Find where the given text appears and provide that cell's center as [x, y] coordinate. 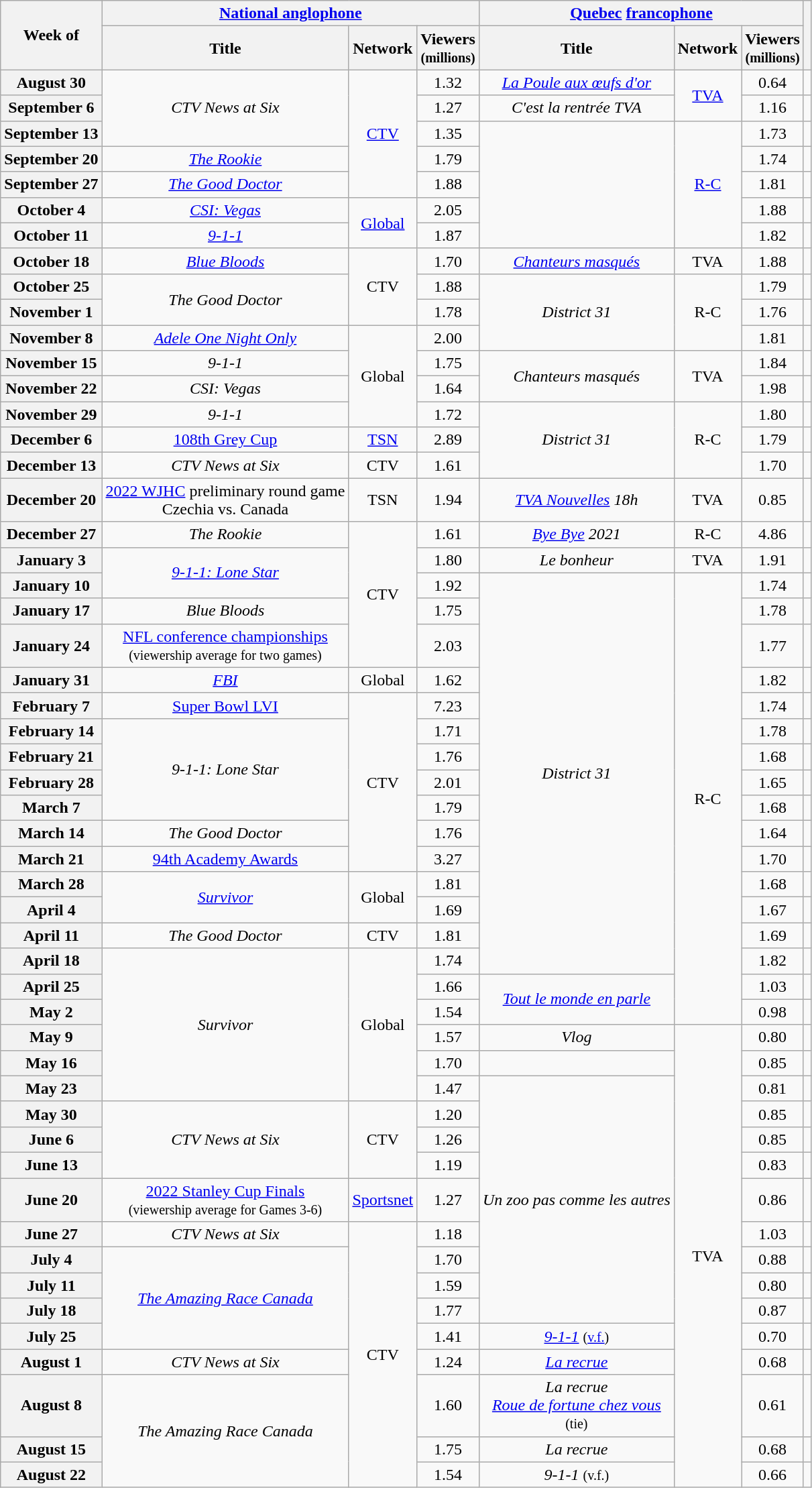
December 27 [51, 534]
1.87 [448, 235]
March 7 [51, 808]
1.35 [448, 133]
1.16 [772, 108]
March 14 [51, 834]
April 18 [51, 961]
1.98 [772, 389]
1.84 [772, 363]
January 24 [51, 645]
Le bonheur [577, 560]
November 8 [51, 337]
1.66 [448, 986]
2022 Stanley Cup Finals(viewership average for Games 3-6) [225, 1199]
July 18 [51, 1311]
June 20 [51, 1199]
0.64 [772, 82]
2.00 [448, 337]
June 13 [51, 1165]
NFL conference championships(viewership average for two games) [225, 645]
February 14 [51, 731]
0.86 [772, 1199]
September 13 [51, 133]
January 31 [51, 680]
June 6 [51, 1139]
January 17 [51, 611]
August 30 [51, 82]
0.70 [772, 1336]
108th Grey Cup [225, 440]
0.88 [772, 1260]
National anglophone [290, 13]
August 1 [51, 1362]
2.01 [448, 783]
December 6 [51, 440]
May 23 [51, 1088]
0.87 [772, 1311]
Un zoo pas comme les autres [577, 1200]
1.24 [448, 1362]
1.91 [772, 560]
2.05 [448, 210]
October 4 [51, 210]
November 1 [51, 312]
July 4 [51, 1260]
June 27 [51, 1235]
3.27 [448, 859]
2.89 [448, 440]
October 11 [51, 235]
La Poule aux œufs d'or [577, 82]
May 2 [51, 1012]
1.19 [448, 1165]
2022 WJHC preliminary round gameCzechia vs. Canada [225, 500]
FBI [225, 680]
1.57 [448, 1037]
1.32 [448, 82]
April 25 [51, 986]
1.47 [448, 1088]
1.72 [448, 414]
TVA Nouvelles 18h [577, 500]
November 15 [51, 363]
0.81 [772, 1088]
February 21 [51, 756]
April 4 [51, 910]
May 9 [51, 1037]
94th Academy Awards [225, 859]
4.86 [772, 534]
Week of [51, 35]
March 21 [51, 859]
0.98 [772, 1012]
1.71 [448, 731]
July 25 [51, 1336]
1.18 [448, 1235]
December 13 [51, 465]
1.65 [772, 783]
Tout le monde en parle [577, 999]
Super Bowl LVI [225, 705]
0.66 [772, 1475]
May 16 [51, 1063]
November 22 [51, 389]
1.41 [448, 1336]
August 15 [51, 1449]
0.83 [772, 1165]
March 28 [51, 884]
C'est la rentrée TVA [577, 108]
October 25 [51, 286]
1.20 [448, 1114]
January 3 [51, 560]
Bye Bye 2021 [577, 534]
1.67 [772, 910]
September 27 [51, 184]
1.60 [448, 1406]
La recrueRoue de fortune chez vous(tie) [577, 1406]
2.03 [448, 645]
August 22 [51, 1475]
February 28 [51, 783]
September 20 [51, 159]
January 10 [51, 585]
1.26 [448, 1139]
0.61 [772, 1406]
October 18 [51, 261]
November 29 [51, 414]
1.59 [448, 1285]
February 7 [51, 705]
1.94 [448, 500]
April 11 [51, 935]
1.62 [448, 680]
7.23 [448, 705]
August 8 [51, 1406]
1.73 [772, 133]
December 20 [51, 500]
Adele One Night Only [225, 337]
Vlog [577, 1037]
Quebec francophone [641, 13]
September 6 [51, 108]
1.92 [448, 585]
July 11 [51, 1285]
Sportsnet [383, 1199]
May 30 [51, 1114]
